From the cell containing the given text, extract its center point as [X, Y] coordinate. 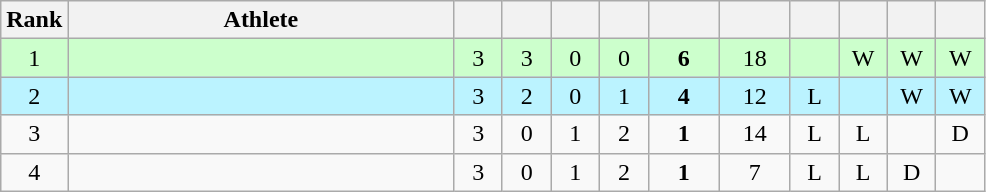
7 [754, 172]
14 [754, 134]
Athlete [261, 20]
6 [684, 58]
18 [754, 58]
12 [754, 96]
Rank [34, 20]
